Output the [x, y] coordinate of the center of the cell containing the given text.  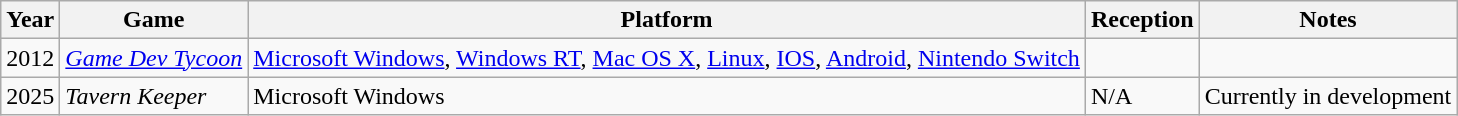
Reception [1142, 20]
Currently in development [1328, 96]
Platform [667, 20]
Year [30, 20]
2012 [30, 58]
2025 [30, 96]
Notes [1328, 20]
Tavern Keeper [154, 96]
N/A [1142, 96]
Game [154, 20]
Microsoft Windows [667, 96]
Microsoft Windows, Windows RT, Mac OS X, Linux, IOS, Android, Nintendo Switch [667, 58]
Game Dev Tycoon [154, 58]
